Determine the [x, y] coordinate at the center of the cell enclosing the given text.  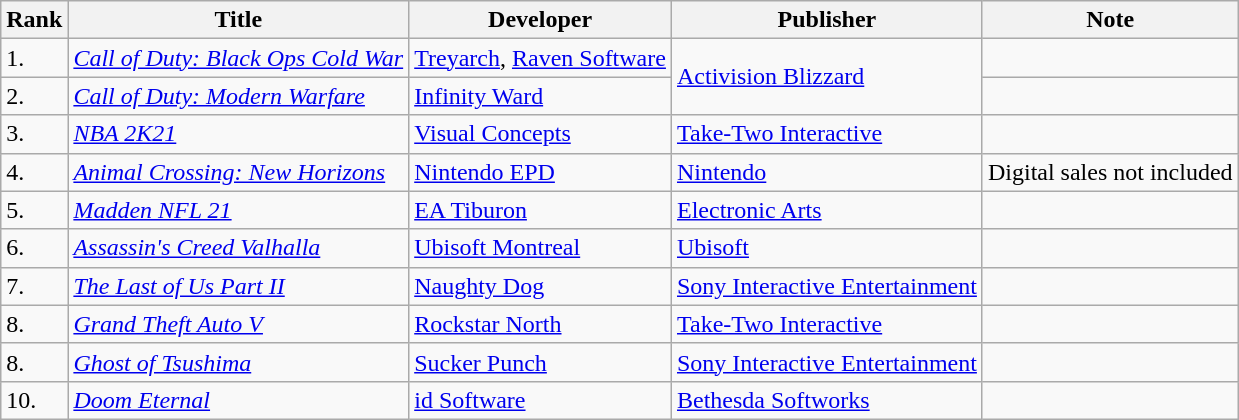
id Software [540, 400]
5. [34, 210]
Activision Blizzard [826, 77]
Infinity Ward [540, 96]
3. [34, 134]
6. [34, 248]
Sucker Punch [540, 362]
Ghost of Tsushima [238, 362]
Note [1110, 20]
Naughty Dog [540, 286]
EA Tiburon [540, 210]
Nintendo [826, 172]
Assassin's Creed Valhalla [238, 248]
Call of Duty: Black Ops Cold War [238, 58]
Treyarch, Raven Software [540, 58]
Electronic Arts [826, 210]
Nintendo EPD [540, 172]
Rockstar North [540, 324]
Ubisoft Montreal [540, 248]
Visual Concepts [540, 134]
Grand Theft Auto V [238, 324]
Doom Eternal [238, 400]
Call of Duty: Modern Warfare [238, 96]
NBA 2K21 [238, 134]
Digital sales not included [1110, 172]
1. [34, 58]
Publisher [826, 20]
Title [238, 20]
The Last of Us Part II [238, 286]
4. [34, 172]
Rank [34, 20]
Ubisoft [826, 248]
2. [34, 96]
Animal Crossing: New Horizons [238, 172]
Developer [540, 20]
7. [34, 286]
Bethesda Softworks [826, 400]
Madden NFL 21 [238, 210]
10. [34, 400]
